Locate the cell with the specified text and output its [x, y] center coordinate. 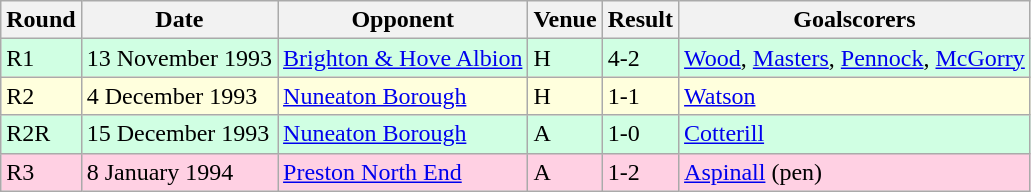
13 November 1993 [179, 58]
Preston North End [403, 172]
Venue [565, 20]
R2 [41, 96]
Wood, Masters, Pennock, McGorry [855, 58]
8 January 1994 [179, 172]
4 December 1993 [179, 96]
Watson [855, 96]
R3 [41, 172]
1-2 [640, 172]
1-0 [640, 134]
15 December 1993 [179, 134]
Cotterill [855, 134]
1-1 [640, 96]
Opponent [403, 20]
R1 [41, 58]
4-2 [640, 58]
Round [41, 20]
Date [179, 20]
Goalscorers [855, 20]
Result [640, 20]
Brighton & Hove Albion [403, 58]
R2R [41, 134]
Aspinall (pen) [855, 172]
